Pinpoint the cell where the given text exists, returning its (X, Y) midpoint coordinate. 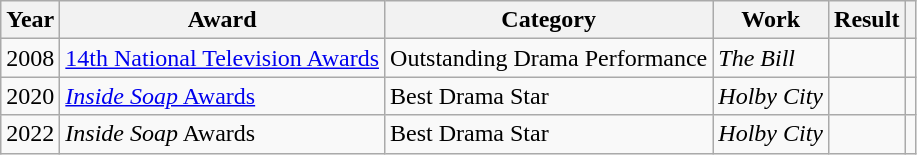
Work (771, 20)
Year (30, 20)
Outstanding Drama Performance (549, 58)
The Bill (771, 58)
2008 (30, 58)
Category (549, 20)
14th National Television Awards (222, 58)
2022 (30, 134)
2020 (30, 96)
Award (222, 20)
Result (867, 20)
